Locate the cell with the specified text and output its (x, y) center coordinate. 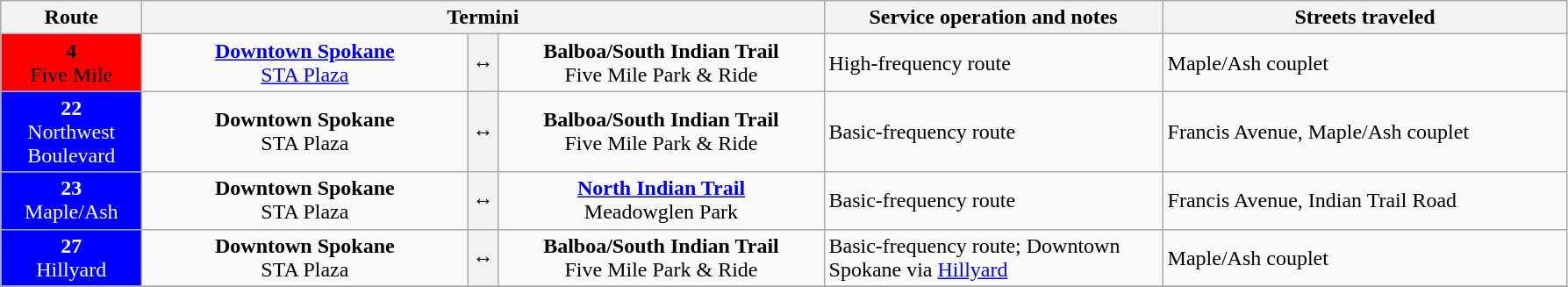
22Northwest Boulevard (72, 132)
4Five Mile (72, 63)
Route (72, 18)
27Hillyard (72, 258)
North Indian TrailMeadowglen Park (662, 200)
High-frequency route (993, 63)
Francis Avenue, Maple/Ash couplet (1365, 132)
Basic-frequency route; Downtown Spokane via Hillyard (993, 258)
Francis Avenue, Indian Trail Road (1365, 200)
23Maple/Ash (72, 200)
Streets traveled (1365, 18)
Termini (483, 18)
Service operation and notes (993, 18)
